Pinpoint the cell where the given text exists, returning its [X, Y] midpoint coordinate. 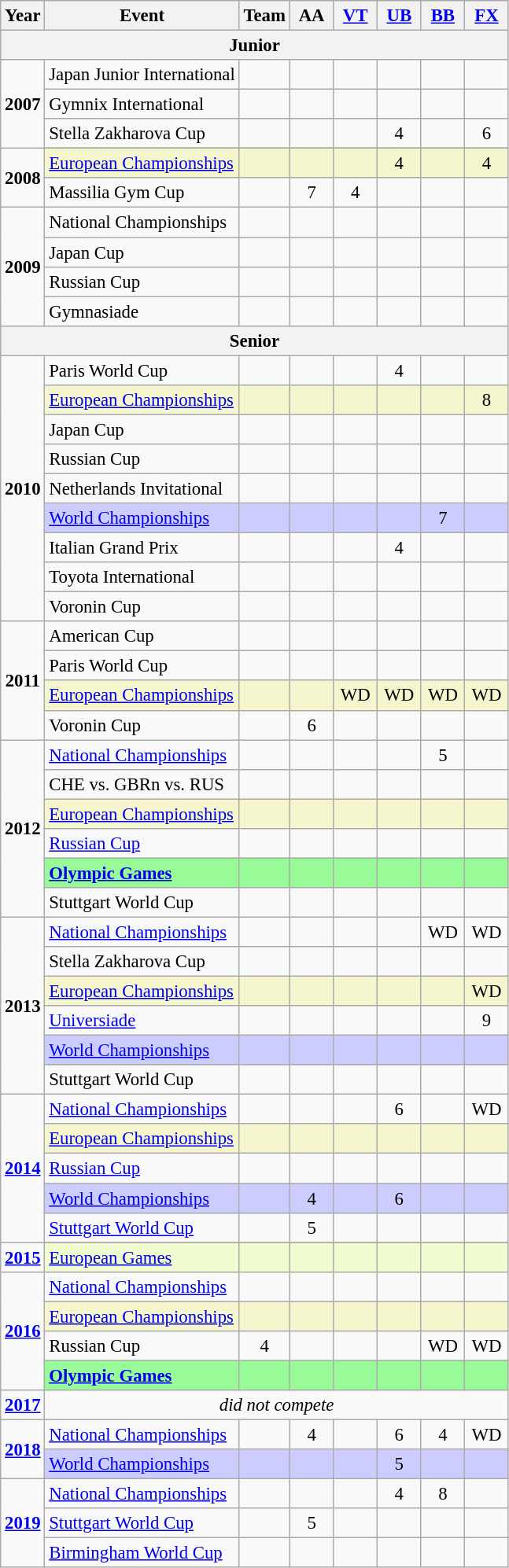
Japan Junior International [142, 75]
European Games [142, 1257]
Senior [255, 340]
Event [142, 16]
Team [264, 16]
2017 [23, 1405]
CHE vs. GBRn vs. RUS [142, 784]
Birmingham World Cup [142, 1553]
Year [23, 16]
2016 [23, 1331]
AA [312, 16]
VT [356, 16]
2015 [23, 1257]
2014 [23, 1169]
BB [443, 16]
Toyota International [142, 577]
Italian Grand Prix [142, 548]
FX [487, 16]
Gymnix International [142, 105]
UB [399, 16]
Junior [255, 46]
2010 [23, 488]
Universiade [142, 1021]
Netherlands Invitational [142, 488]
Massilia Gym Cup [142, 193]
2018 [23, 1448]
Gymnasiade [142, 311]
2019 [23, 1524]
did not compete [277, 1405]
2008 [23, 178]
2012 [23, 829]
2007 [23, 104]
2011 [23, 680]
9 [487, 1021]
American Cup [142, 636]
2009 [23, 267]
2013 [23, 1006]
